Return the [x, y] coordinate for the center point of the cell that contains the specified text.  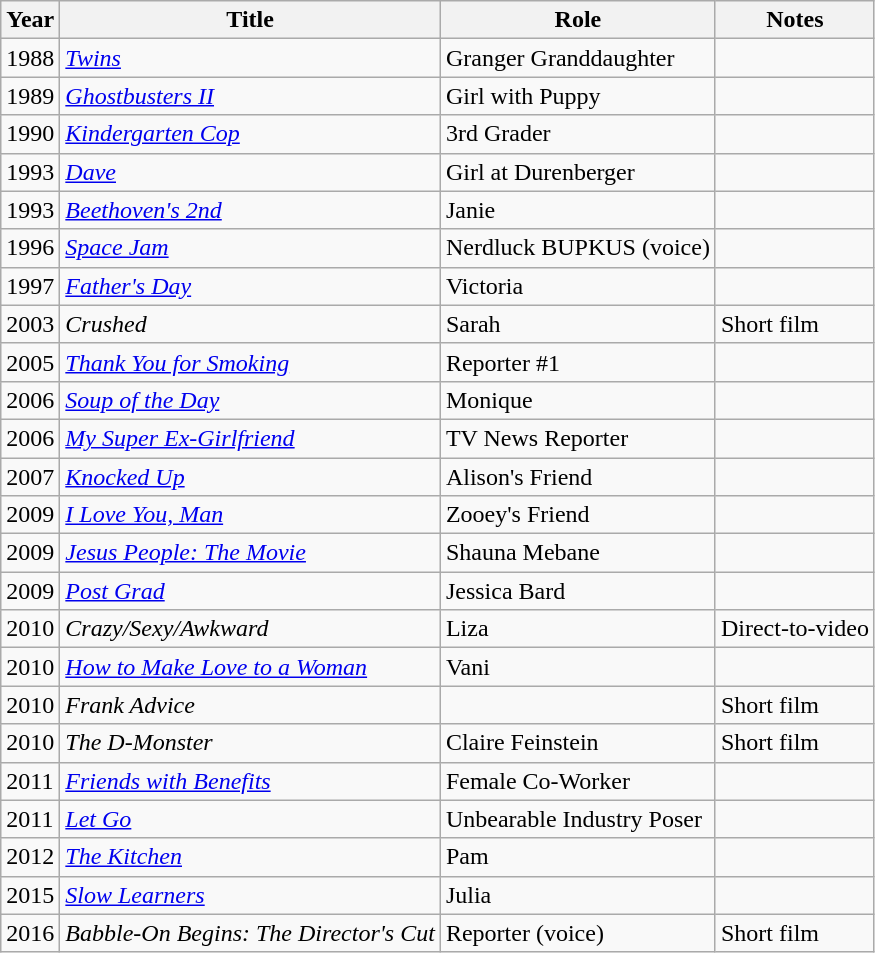
Beethoven's 2nd [250, 210]
Notes [794, 20]
2015 [30, 895]
Crazy/Sexy/Awkward [250, 629]
Girl with Puppy [578, 96]
Dave [250, 172]
Slow Learners [250, 895]
1989 [30, 96]
Shauna Mebane [578, 553]
2003 [30, 324]
1988 [30, 58]
Friends with Benefits [250, 781]
Role [578, 20]
Soup of the Day [250, 400]
Post Grad [250, 591]
TV News Reporter [578, 438]
Jesus People: The Movie [250, 553]
Title [250, 20]
Claire Feinstein [578, 743]
Granger Granddaughter [578, 58]
Direct-to-video [794, 629]
How to Make Love to a Woman [250, 667]
Crushed [250, 324]
2012 [30, 857]
Twins [250, 58]
Zooey's Friend [578, 515]
Girl at Durenberger [578, 172]
Let Go [250, 819]
Kindergarten Cop [250, 134]
Victoria [578, 286]
Janie [578, 210]
Unbearable Industry Poser [578, 819]
2016 [30, 933]
Monique [578, 400]
2005 [30, 362]
Babble-On Begins: The Director's Cut [250, 933]
Ghostbusters II [250, 96]
Vani [578, 667]
1997 [30, 286]
Nerdluck BUPKUS (voice) [578, 248]
Pam [578, 857]
Female Co-Worker [578, 781]
I Love You, Man [250, 515]
1990 [30, 134]
Thank You for Smoking [250, 362]
Liza [578, 629]
Alison's Friend [578, 477]
Year [30, 20]
Knocked Up [250, 477]
The Kitchen [250, 857]
3rd Grader [578, 134]
Reporter (voice) [578, 933]
The D-Monster [250, 743]
My Super Ex-Girlfriend [250, 438]
2007 [30, 477]
1996 [30, 248]
Space Jam [250, 248]
Father's Day [250, 286]
Julia [578, 895]
Sarah [578, 324]
Frank Advice [250, 705]
Reporter #1 [578, 362]
Jessica Bard [578, 591]
